Extract the [x, y] coordinate from the center of the cell holding the provided text.  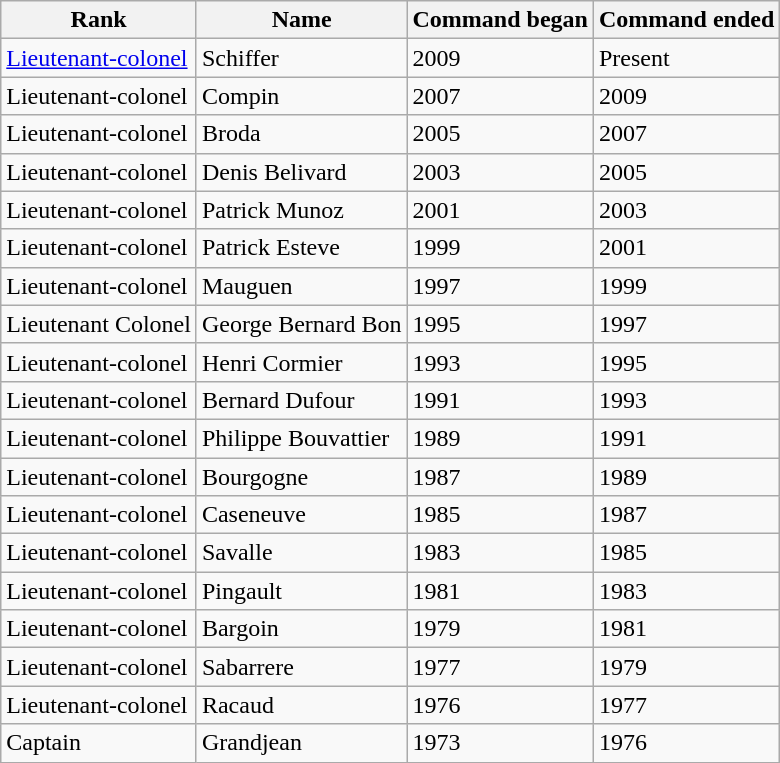
Compin [302, 96]
Command ended [686, 20]
Henri Cormier [302, 362]
Caseneuve [302, 515]
George Bernard Bon [302, 324]
Captain [99, 743]
Racaud [302, 705]
1973 [500, 743]
Philippe Bouvattier [302, 438]
Sabarrere [302, 667]
Broda [302, 134]
Savalle [302, 553]
Bargoin [302, 629]
Schiffer [302, 58]
Patrick Munoz [302, 210]
Bourgogne [302, 477]
Present [686, 58]
Lieutenant Colonel [99, 324]
Bernard Dufour [302, 400]
Denis Belivard [302, 172]
Pingault [302, 591]
Patrick Esteve [302, 248]
Rank [99, 20]
Grandjean [302, 743]
Command began [500, 20]
Name [302, 20]
Mauguen [302, 286]
